From the cell containing the given text, extract its center point as [X, Y] coordinate. 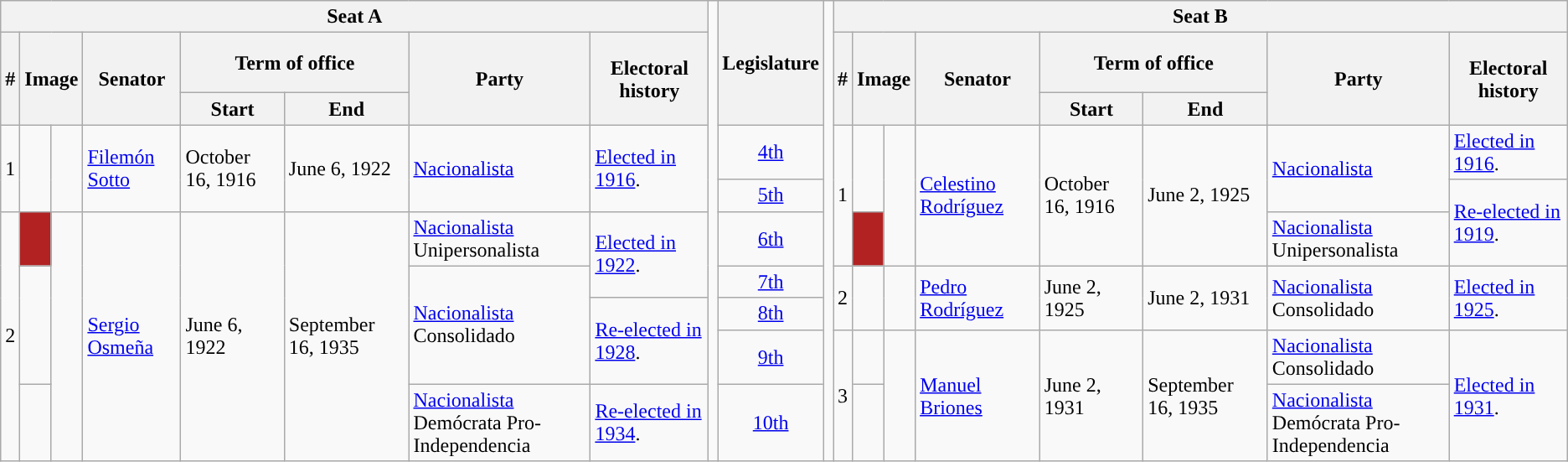
9th [771, 357]
Sergio Osmeña [132, 336]
8th [771, 314]
6th [771, 238]
Legislature [771, 63]
4th [771, 153]
Elected in 1922. [650, 255]
Re-elected in 1919. [1508, 223]
Seat A [355, 17]
3 [843, 396]
Manuel Briones [978, 396]
7th [771, 282]
Seat B [1199, 17]
Filemón Sotto [132, 168]
Elected in 1931. [1508, 396]
Re-elected in 1928. [650, 340]
5th [771, 195]
10th [771, 423]
Celestino Rodríguez [978, 195]
Pedro Rodríguez [978, 298]
Re-elected in 1934. [650, 423]
Elected in 1925. [1508, 298]
